From the cell containing the given text, extract its center point as [x, y] coordinate. 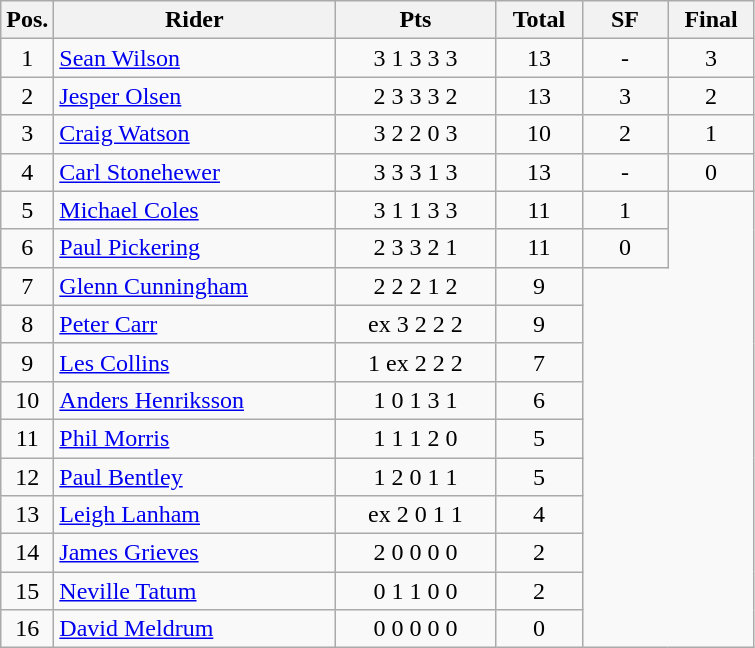
8 [28, 324]
Sean Wilson [194, 58]
Leigh Lanham [194, 515]
Michael Coles [194, 210]
2 2 2 1 2 [416, 286]
ex 3 2 2 2 [416, 324]
1 ex 2 2 2 [416, 362]
1 2 0 1 1 [416, 477]
3 1 3 3 3 [416, 58]
3 3 3 1 3 [416, 172]
2 3 3 2 1 [416, 248]
1 0 1 3 1 [416, 400]
14 [28, 553]
0 0 0 0 0 [416, 629]
3 1 1 3 3 [416, 210]
Peter Carr [194, 324]
Les Collins [194, 362]
Neville Tatum [194, 591]
James Grieves [194, 553]
Paul Bentley [194, 477]
Jesper Olsen [194, 96]
3 2 2 0 3 [416, 134]
Paul Pickering [194, 248]
SF [625, 20]
Rider [194, 20]
2 0 0 0 0 [416, 553]
Pos. [28, 20]
16 [28, 629]
1 1 1 2 0 [416, 438]
Glenn Cunningham [194, 286]
Craig Watson [194, 134]
ex 2 0 1 1 [416, 515]
David Meldrum [194, 629]
Final [711, 20]
2 3 3 3 2 [416, 96]
12 [28, 477]
Carl Stonehewer [194, 172]
15 [28, 591]
0 1 1 0 0 [416, 591]
Total [539, 20]
Anders Henriksson [194, 400]
Phil Morris [194, 438]
Pts [416, 20]
